Determine the [x, y] coordinate at the center of the cell enclosing the given text.  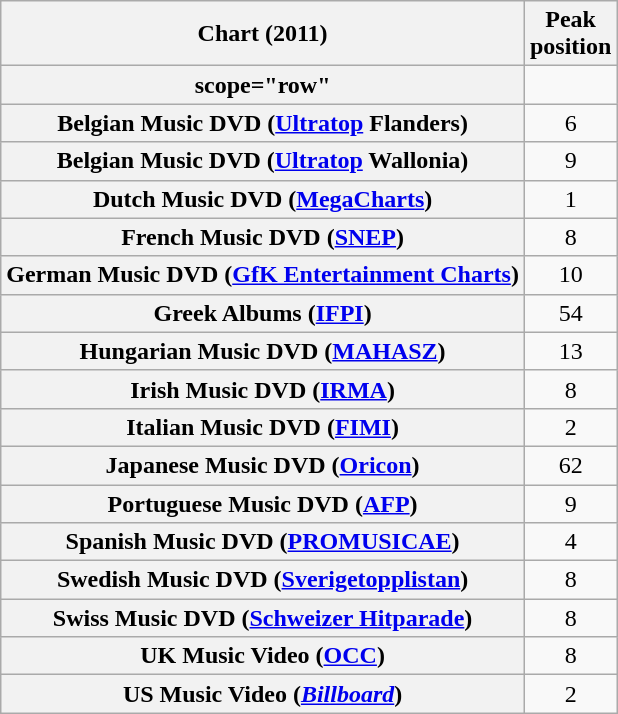
Hungarian Music DVD (MAHASZ) [263, 351]
Peakposition [570, 34]
German Music DVD (GfK Entertainment Charts) [263, 275]
6 [570, 123]
Japanese Music DVD (Oricon) [263, 465]
French Music DVD (SNEP) [263, 237]
Belgian Music DVD (Ultratop Wallonia) [263, 161]
Greek Albums (IFPI) [263, 313]
Chart (2011) [263, 34]
Italian Music DVD (FIMI) [263, 427]
62 [570, 465]
1 [570, 199]
Swiss Music DVD (Schweizer Hitparade) [263, 618]
US Music Video (Billboard) [263, 694]
Belgian Music DVD (Ultratop Flanders) [263, 123]
54 [570, 313]
4 [570, 542]
Swedish Music DVD (Sverigetopplistan) [263, 580]
13 [570, 351]
scope="row" [263, 85]
UK Music Video (OCC) [263, 656]
Irish Music DVD (IRMA) [263, 389]
10 [570, 275]
Dutch Music DVD (MegaCharts) [263, 199]
Portuguese Music DVD (AFP) [263, 503]
Spanish Music DVD (PROMUSICAE) [263, 542]
